Output the [X, Y] coordinate of the center of the cell containing the given text.  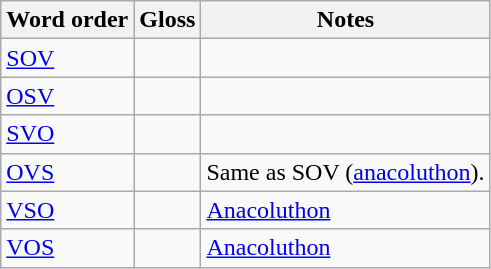
SOV [68, 58]
VOS [68, 248]
Word order [68, 20]
OVS [68, 172]
Same as SOV (anacoluthon). [346, 172]
OSV [68, 96]
Notes [346, 20]
SVO [68, 134]
VSO [68, 210]
Gloss [168, 20]
